Capture the cell that displays the provided text and extract its [x, y] central coordinate. 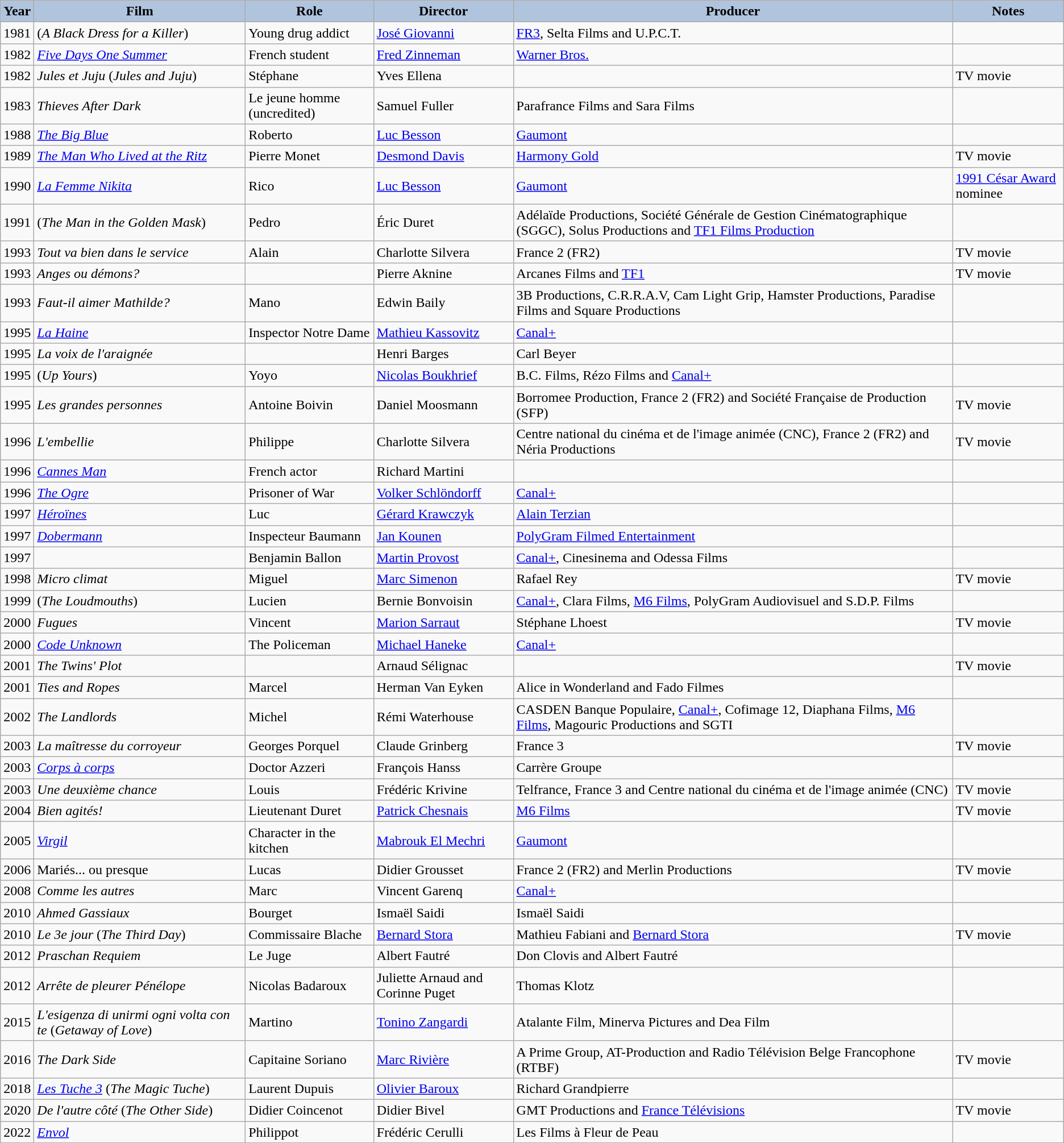
Fred Zinneman [443, 55]
Capitaine Soriano [310, 1059]
2005 [17, 840]
France 2 (FR2) [733, 252]
3B Productions, C.R.R.A.V, Cam Light Grip, Hamster Productions, Paradise Films and Square Productions [733, 302]
Ahmed Gassiaux [140, 913]
Bourget [310, 913]
La voix de l'araignée [140, 354]
Borromee Production, France 2 (FR2) and Société Française de Production (SFP) [733, 405]
Canal+, Clara Films, M6 Films, PolyGram Audiovisuel and S.D.P. Films [733, 601]
Didier Grousset [443, 870]
François Hanss [443, 768]
Arnaud Sélignac [443, 666]
Martin Provost [443, 558]
Lucas [310, 870]
1981 [17, 33]
Anges ou démons? [140, 273]
Héroïnes [140, 514]
Dobermann [140, 536]
Stéphane [310, 76]
The Policeman [310, 644]
Director [443, 11]
Marc Rivière [443, 1059]
La maîtresse du corroyeur [140, 746]
Harmony Gold [733, 156]
1991 César Award nominee [1008, 185]
Didier Coincenot [310, 1110]
Vincent [310, 622]
Alice in Wonderland and Fado Filmes [733, 687]
Patrick Chesnais [443, 811]
Yves Ellena [443, 76]
The Dark Side [140, 1059]
2004 [17, 811]
Inspecteur Baumann [310, 536]
Thieves After Dark [140, 106]
Une deuxième chance [140, 789]
Carl Beyer [733, 354]
Frédéric Cerulli [443, 1132]
Jules et Juju (Jules and Juju) [140, 76]
Lucien [310, 601]
Vincent Garenq [443, 891]
Le Juge [310, 956]
The Ogre [140, 493]
Luc [310, 514]
Marc Simenon [443, 579]
Young drug addict [310, 33]
(The Man in the Golden Mask) [140, 223]
(Up Yours) [140, 376]
Commissaire Blache [310, 934]
Desmond Davis [443, 156]
France 3 [733, 746]
Don Clovis and Albert Fautré [733, 956]
Five Days One Summer [140, 55]
Tonino Zangardi [443, 1022]
Canal+, Cinesinema and Odessa Films [733, 558]
La Femme Nikita [140, 185]
2002 [17, 716]
Cannes Man [140, 471]
Roberto [310, 135]
Centre national du cinéma et de l'image animée (CNC), France 2 (FR2) and Néria Productions [733, 442]
Bernie Bonvoisin [443, 601]
The Landlords [140, 716]
1998 [17, 579]
Les grandes personnes [140, 405]
L'esigenza di unirmi ogni volta con te (Getaway of Love) [140, 1022]
Fugues [140, 622]
Le jeune homme (uncredited) [310, 106]
Éric Duret [443, 223]
Alain [310, 252]
Juliette Arnaud and Corinne Puget [443, 986]
Albert Fautré [443, 956]
Stéphane Lhoest [733, 622]
Richard Grandpierre [733, 1088]
2016 [17, 1059]
Miguel [310, 579]
José Giovanni [443, 33]
Les Tuche 3 (The Magic Tuche) [140, 1088]
Role [310, 11]
(The Loudmouths) [140, 601]
Mariés... ou presque [140, 870]
Faut-il aimer Mathilde? [140, 302]
Adélaïde Productions, Société Générale de Gestion Cinématographique (SGGC), Solus Productions and TF1 Films Production [733, 223]
The Twins' Plot [140, 666]
Jan Kounen [443, 536]
Marcel [310, 687]
Yoyo [310, 376]
1983 [17, 106]
1989 [17, 156]
Antoine Boivin [310, 405]
Edwin Baily [443, 302]
La Haine [140, 332]
Character in the kitchen [310, 840]
The Big Blue [140, 135]
Pedro [310, 223]
2022 [17, 1132]
Envol [140, 1132]
Tout va bien dans le service [140, 252]
Doctor Azzeri [310, 768]
The Man Who Lived at the Ritz [140, 156]
Mabrouk El Mechri [443, 840]
Pierre Monet [310, 156]
2018 [17, 1088]
Didier Bivel [443, 1110]
Michael Haneke [443, 644]
Volker Schlöndorff [443, 493]
Carrère Groupe [733, 768]
Micro climat [140, 579]
M6 Films [733, 811]
Warner Bros. [733, 55]
2015 [17, 1022]
Alain Terzian [733, 514]
Film [140, 11]
Inspector Notre Dame [310, 332]
CASDEN Banque Populaire, Canal+, Cofimage 12, Diaphana Films, M6 Films, Magouric Productions and SGTI [733, 716]
Gérard Krawczyk [443, 514]
1988 [17, 135]
Rafael Rey [733, 579]
Arrête de pleurer Pénélope [140, 986]
Bien agités! [140, 811]
Ties and Ropes [140, 687]
2008 [17, 891]
Martino [310, 1022]
Philippot [310, 1132]
1999 [17, 601]
B.C. Films, Rézo Films and Canal+ [733, 376]
Code Unknown [140, 644]
Philippe [310, 442]
Telfrance, France 3 and Centre national du cinéma et de l'image animée (CNC) [733, 789]
Olivier Baroux [443, 1088]
Parafrance Films and Sara Films [733, 106]
Bernard Stora [443, 934]
Year [17, 11]
Mathieu Fabiani and Bernard Stora [733, 934]
Pierre Aknine [443, 273]
Prisoner of War [310, 493]
Les Films à Fleur de Peau [733, 1132]
Daniel Moosmann [443, 405]
France 2 (FR2) and Merlin Productions [733, 870]
PolyGram Filmed Entertainment [733, 536]
Corps à corps [140, 768]
Virgil [140, 840]
Richard Martini [443, 471]
Rico [310, 185]
Lieutenant Duret [310, 811]
Mano [310, 302]
2006 [17, 870]
French student [310, 55]
Arcanes Films and TF1 [733, 273]
1990 [17, 185]
Herman Van Eyken [443, 687]
Benjamin Ballon [310, 558]
Thomas Klotz [733, 986]
Comme les autres [140, 891]
Rémi Waterhouse [443, 716]
Michel [310, 716]
Marc [310, 891]
Producer [733, 11]
French actor [310, 471]
1991 [17, 223]
Marion Sarraut [443, 622]
FR3, Selta Films and U.P.C.T. [733, 33]
Praschan Requiem [140, 956]
(A Black Dress for a Killer) [140, 33]
Frédéric Krivine [443, 789]
Notes [1008, 11]
2020 [17, 1110]
Mathieu Kassovitz [443, 332]
Atalante Film, Minerva Pictures and Dea Film [733, 1022]
Nicolas Badaroux [310, 986]
Samuel Fuller [443, 106]
Le 3e jour (The Third Day) [140, 934]
Claude Grinberg [443, 746]
GMT Productions and France Télévisions [733, 1110]
Nicolas Boukhrief [443, 376]
A Prime Group, AT-Production and Radio Télévision Belge Francophone (RTBF) [733, 1059]
Laurent Dupuis [310, 1088]
L'embellie [140, 442]
Georges Porquel [310, 746]
Louis [310, 789]
Henri Barges [443, 354]
De l'autre côté (The Other Side) [140, 1110]
